Capture the cell that displays the provided text and extract its (X, Y) central coordinate. 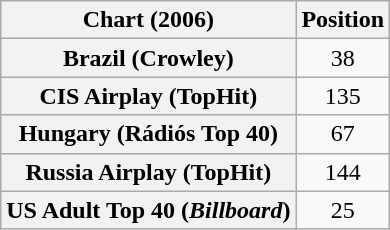
25 (343, 210)
144 (343, 172)
US Adult Top 40 (Billboard) (148, 210)
Russia Airplay (TopHit) (148, 172)
Hungary (Rádiós Top 40) (148, 134)
38 (343, 58)
Chart (2006) (148, 20)
67 (343, 134)
135 (343, 96)
Position (343, 20)
CIS Airplay (TopHit) (148, 96)
Brazil (Crowley) (148, 58)
